Identify which cell holds the provided text, then report its [X, Y] central coordinate. 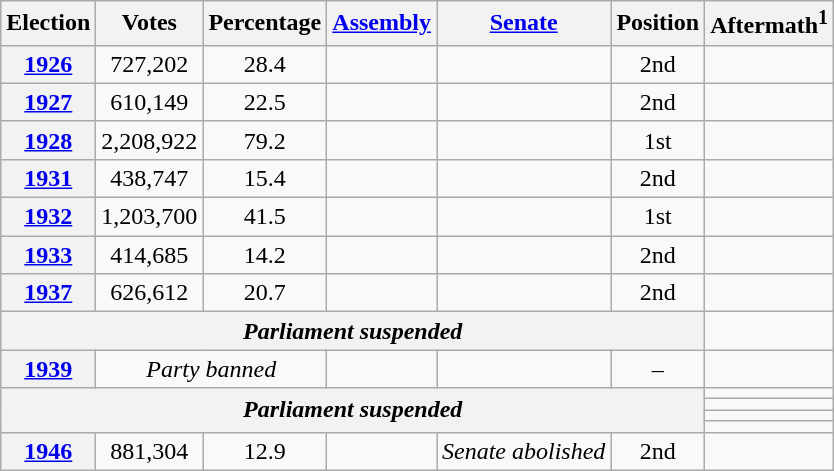
Aftermath1 [770, 24]
Senate [523, 24]
Position [658, 24]
20.7 [265, 293]
Percentage [265, 24]
15.4 [265, 178]
1939 [48, 369]
– [658, 369]
14.2 [265, 255]
Senate abolished [523, 451]
727,202 [150, 64]
28.4 [265, 64]
881,304 [150, 451]
610,149 [150, 102]
2,208,922 [150, 140]
626,612 [150, 293]
1928 [48, 140]
Votes [150, 24]
1931 [48, 178]
1926 [48, 64]
1932 [48, 217]
1933 [48, 255]
Assembly [382, 24]
1946 [48, 451]
1927 [48, 102]
22.5 [265, 102]
79.2 [265, 140]
438,747 [150, 178]
1937 [48, 293]
Party banned [212, 369]
Election [48, 24]
12.9 [265, 451]
41.5 [265, 217]
414,685 [150, 255]
1,203,700 [150, 217]
